Return the (x, y) coordinate for the center point of the cell that contains the specified text.  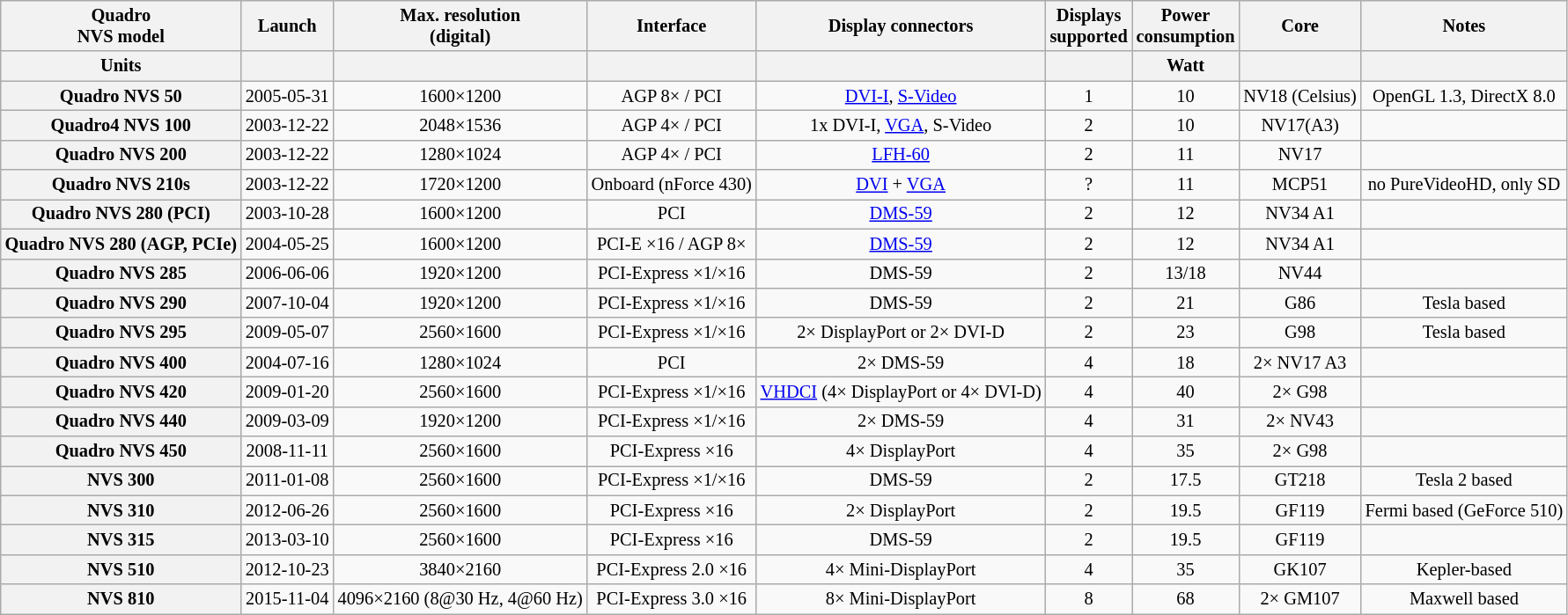
2009-03-09 (287, 421)
Quadro NVS 280 (AGP, PCIe) (121, 244)
Quadro NVS 420 (121, 392)
NV17(A3) (1299, 125)
MCP51 (1299, 185)
PCI-Express 3.0 ×16 (672, 599)
2× DisplayPort or 2× DVI-D (902, 333)
Quadro NVS 450 (121, 451)
PCI-E ×16 / AGP 8× (672, 244)
AGP 8× / PCI (672, 96)
Max. resolution(digital) (460, 26)
4096×2160 (8@30 Hz, 4@60 Hz) (460, 599)
13/18 (1186, 274)
Fermi based (GeForce 510) (1464, 510)
2012-10-23 (287, 569)
2× DisplayPort (902, 510)
8 (1089, 599)
NV18 (Celsius) (1299, 96)
Powerconsumption (1186, 26)
NVS 310 (121, 510)
31 (1186, 421)
NVS 810 (121, 599)
2011-01-08 (287, 480)
Display connectors (902, 26)
1x DVI-I, VGA, S-Video (902, 125)
PCI-Express 2.0 ×16 (672, 569)
? (1089, 185)
Quadro NVS 50 (121, 96)
Quadro NVS 400 (121, 362)
Quadro NVS 290 (121, 303)
Onboard (nForce 430) (672, 185)
2003-10-28 (287, 214)
NVS 315 (121, 539)
18 (1186, 362)
Displayssupported (1089, 26)
2× NV43 (1299, 421)
NVS 300 (121, 480)
68 (1186, 599)
2× NV17 A3 (1299, 362)
21 (1186, 303)
Quadro NVS 295 (121, 333)
2005-05-31 (287, 96)
17.5 (1186, 480)
Launch (287, 26)
4× Mini-DisplayPort (902, 569)
no PureVideoHD, only SD (1464, 185)
DVI + VGA (902, 185)
Maxwell based (1464, 599)
2015-11-04 (287, 599)
3840×2160 (460, 569)
GT218 (1299, 480)
2009-05-07 (287, 333)
NV17 (1299, 155)
2× GM107 (1299, 599)
G98 (1299, 333)
2009-01-20 (287, 392)
NV44 (1299, 274)
40 (1186, 392)
OpenGL 1.3, DirectX 8.0 (1464, 96)
G86 (1299, 303)
2013-03-10 (287, 539)
2006-06-06 (287, 274)
Quadro NVS 200 (121, 155)
NVS 510 (121, 569)
VHDCI (4× DisplayPort or 4× DVI-D) (902, 392)
GK107 (1299, 569)
1720×1200 (460, 185)
Tesla 2 based (1464, 480)
1 (1089, 96)
2008-11-11 (287, 451)
Quadro NVS 210s (121, 185)
Kepler-based (1464, 569)
4× DisplayPort (902, 451)
2048×1536 (460, 125)
8× Mini-DisplayPort (902, 599)
Quadro NVS 440 (121, 421)
Notes (1464, 26)
DVI-I, S-Video (902, 96)
2007-10-04 (287, 303)
QuadroNVS model (121, 26)
Watt (1186, 66)
Quadro4 NVS 100 (121, 125)
23 (1186, 333)
2004-05-25 (287, 244)
2012-06-26 (287, 510)
Quadro NVS 280 (PCI) (121, 214)
LFH-60 (902, 155)
Core (1299, 26)
Quadro NVS 285 (121, 274)
2004-07-16 (287, 362)
Interface (672, 26)
Units (121, 66)
